Determine the [x, y] coordinate at the center of the cell enclosing the given text.  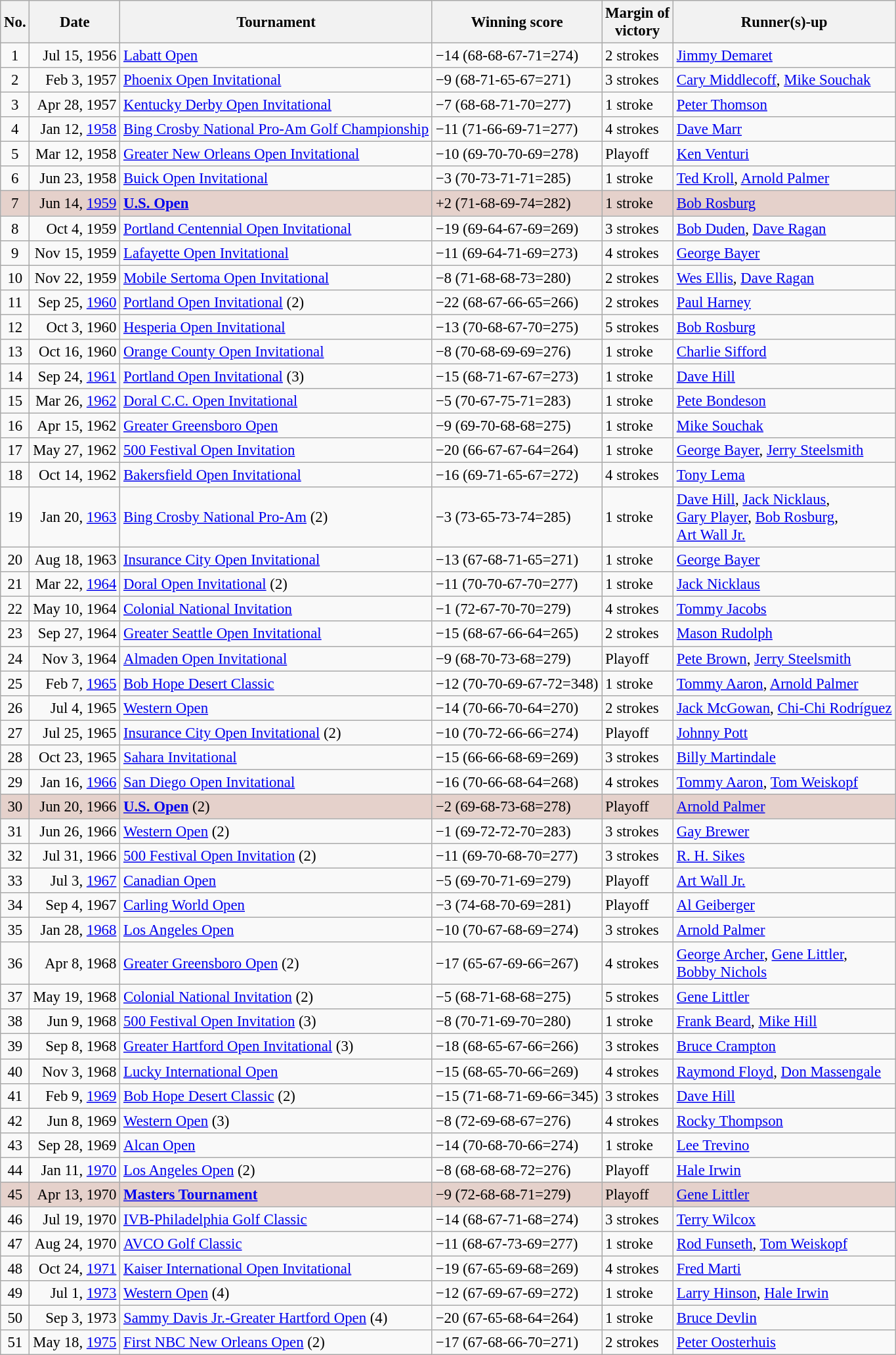
Rocky Thompson [784, 1121]
Bob Hope Desert Classic (2) [276, 1096]
Aug 24, 1970 [75, 1244]
8 [15, 228]
Mar 22, 1964 [75, 584]
−11 (69-70-68-70=277) [517, 856]
−5 (68-71-68-68=275) [517, 997]
50 [15, 1318]
−17 (67-68-66-70=271) [517, 1343]
IVB-Philadelphia Golf Classic [276, 1219]
Los Angeles Open (2) [276, 1170]
Oct 14, 1962 [75, 475]
−10 (70-72-66-66=274) [517, 733]
No. [15, 22]
U.S. Open [276, 204]
−8 (72-69-68-67=276) [517, 1121]
Frank Beard, Mike Hill [784, 1022]
Colonial National Invitation (2) [276, 997]
27 [15, 733]
Lafayette Open Invitational [276, 253]
28 [15, 758]
Art Wall Jr. [784, 881]
Wes Ellis, Dave Ragan [784, 278]
Western Open (2) [276, 831]
−10 (69-70-70-69=278) [517, 154]
16 [15, 425]
Jack McGowan, Chi-Chi Rodríguez [784, 708]
Sep 3, 1973 [75, 1318]
7 [15, 204]
Greater Seattle Open Invitational [276, 634]
29 [15, 782]
−18 (68-65-67-66=266) [517, 1046]
Greater Hartford Open Invitational (3) [276, 1046]
U.S. Open (2) [276, 807]
−14 (70-66-70-64=270) [517, 708]
Ted Kroll, Arnold Palmer [784, 179]
Insurance City Open Invitational [276, 560]
−13 (67-68-71-65=271) [517, 560]
Jan 12, 1958 [75, 129]
−12 (67-69-67-69=272) [517, 1293]
Peter Thomson [784, 105]
−3 (73-65-73-74=285) [517, 517]
−1 (69-72-72-70=283) [517, 831]
−5 (70-67-75-71=283) [517, 401]
35 [15, 930]
Jun 23, 1958 [75, 179]
Rod Funseth, Tom Weiskopf [784, 1244]
42 [15, 1121]
Greater Greensboro Open [276, 425]
3 [15, 105]
−2 (69-68-73-68=278) [517, 807]
Greater Greensboro Open (2) [276, 964]
Runner(s)-up [784, 22]
Jack Nicklaus [784, 584]
Sep 24, 1961 [75, 376]
Apr 8, 1968 [75, 964]
−14 (68-67-71-68=274) [517, 1219]
Western Open (3) [276, 1121]
Feb 7, 1965 [75, 683]
George Bayer, Jerry Steelsmith [784, 450]
Tommy Jacobs [784, 609]
Bob Duden, Dave Ragan [784, 228]
−15 (71-68-71-69-66=345) [517, 1096]
Jimmy Demaret [784, 56]
Hesperia Open Invitational [276, 327]
Jul 4, 1965 [75, 708]
−10 (70-67-68-69=274) [517, 930]
31 [15, 831]
Larry Hinson, Hale Irwin [784, 1293]
6 [15, 179]
May 10, 1964 [75, 609]
41 [15, 1096]
39 [15, 1046]
10 [15, 278]
Insurance City Open Invitational (2) [276, 733]
Labatt Open [276, 56]
Mar 12, 1958 [75, 154]
Bruce Crampton [784, 1046]
Nov 22, 1959 [75, 278]
−19 (67-65-69-68=269) [517, 1268]
Doral C.C. Open Invitational [276, 401]
Date [75, 22]
Winning score [517, 22]
Al Geiberger [784, 905]
22 [15, 609]
Oct 16, 1960 [75, 352]
Mar 26, 1962 [75, 401]
−15 (68-67-66-64=265) [517, 634]
44 [15, 1170]
Tommy Aaron, Tom Weiskopf [784, 782]
Sep 28, 1969 [75, 1145]
1 [15, 56]
Sep 25, 1960 [75, 302]
First NBC New Orleans Open (2) [276, 1343]
9 [15, 253]
−20 (67-65-68-64=264) [517, 1318]
Oct 23, 1965 [75, 758]
Jun 26, 1966 [75, 831]
Johnny Pott [784, 733]
Western Open (4) [276, 1293]
Apr 28, 1957 [75, 105]
Feb 9, 1969 [75, 1096]
48 [15, 1268]
40 [15, 1071]
12 [15, 327]
30 [15, 807]
Pete Bondeson [784, 401]
May 19, 1968 [75, 997]
51 [15, 1343]
45 [15, 1195]
500 Festival Open Invitation (2) [276, 856]
Paul Harney [784, 302]
Canadian Open [276, 881]
Jan 28, 1968 [75, 930]
Jul 25, 1965 [75, 733]
Dave Hill, Jack Nicklaus, Gary Player, Bob Rosburg, Art Wall Jr. [784, 517]
Los Angeles Open [276, 930]
−1 (72-67-70-70=279) [517, 609]
11 [15, 302]
Jul 15, 1956 [75, 56]
Orange County Open Invitational [276, 352]
Jun 8, 1969 [75, 1121]
32 [15, 856]
−8 (71-68-68-73=280) [517, 278]
−19 (69-64-67-69=269) [517, 228]
Oct 3, 1960 [75, 327]
Phoenix Open Invitational [276, 80]
13 [15, 352]
Bob Hope Desert Classic [276, 683]
−8 (70-71-69-70=280) [517, 1022]
Colonial National Invitation [276, 609]
−8 (70-68-69-69=276) [517, 352]
George Archer, Gene Littler, Bobby Nichols [784, 964]
Sep 27, 1964 [75, 634]
19 [15, 517]
25 [15, 683]
Bing Crosby National Pro-Am (2) [276, 517]
Dave Marr [784, 129]
−15 (66-66-68-69=269) [517, 758]
−11 (68-67-73-69=277) [517, 1244]
Jan 20, 1963 [75, 517]
5 [15, 154]
May 18, 1975 [75, 1343]
Portland Open Invitational (3) [276, 376]
Sep 4, 1967 [75, 905]
500 Festival Open Invitation [276, 450]
Jan 16, 1966 [75, 782]
Bing Crosby National Pro-Am Golf Championship [276, 129]
Buick Open Invitational [276, 179]
Kentucky Derby Open Invitational [276, 105]
Tony Lema [784, 475]
Apr 13, 1970 [75, 1195]
Apr 15, 1962 [75, 425]
Terry Wilcox [784, 1219]
18 [15, 475]
2 [15, 80]
Lucky International Open [276, 1071]
Hale Irwin [784, 1170]
46 [15, 1219]
26 [15, 708]
−11 (71-66-69-71=277) [517, 129]
−15 (68-71-67-67=273) [517, 376]
33 [15, 881]
Jul 1, 1973 [75, 1293]
Jul 3, 1967 [75, 881]
Tommy Aaron, Arnold Palmer [784, 683]
Mike Souchak [784, 425]
14 [15, 376]
Nov 3, 1964 [75, 658]
R. H. Sikes [784, 856]
Western Open [276, 708]
24 [15, 658]
Charlie Sifford [784, 352]
−7 (68-68-71-70=277) [517, 105]
Sahara Invitational [276, 758]
37 [15, 997]
Bruce Devlin [784, 1318]
Tournament [276, 22]
Portland Open Invitational (2) [276, 302]
−3 (70-73-71-71=285) [517, 179]
+2 (71-68-69-74=282) [517, 204]
Portland Centennial Open Invitational [276, 228]
Margin ofvictory [638, 22]
Jun 9, 1968 [75, 1022]
Sep 8, 1968 [75, 1046]
Jul 19, 1970 [75, 1219]
38 [15, 1022]
Jul 31, 1966 [75, 856]
Jun 20, 1966 [75, 807]
−20 (66-67-67-64=264) [517, 450]
Bakersfield Open Invitational [276, 475]
−11 (69-64-71-69=273) [517, 253]
Nov 3, 1968 [75, 1071]
−11 (70-70-67-70=277) [517, 584]
Billy Martindale [784, 758]
20 [15, 560]
Sammy Davis Jr.-Greater Hartford Open (4) [276, 1318]
−8 (68-68-68-72=276) [517, 1170]
Masters Tournament [276, 1195]
Pete Brown, Jerry Steelsmith [784, 658]
Feb 3, 1957 [75, 80]
34 [15, 905]
Gay Brewer [784, 831]
Mason Rudolph [784, 634]
17 [15, 450]
−14 (70-68-70-66=274) [517, 1145]
−3 (74-68-70-69=281) [517, 905]
−12 (70-70-69-67-72=348) [517, 683]
−9 (68-71-65-67=271) [517, 80]
Kaiser International Open Invitational [276, 1268]
Jan 11, 1970 [75, 1170]
43 [15, 1145]
−22 (68-67-66-65=266) [517, 302]
Oct 24, 1971 [75, 1268]
47 [15, 1244]
Raymond Floyd, Don Massengale [784, 1071]
Oct 4, 1959 [75, 228]
500 Festival Open Invitation (3) [276, 1022]
San Diego Open Invitational [276, 782]
36 [15, 964]
Fred Marti [784, 1268]
Aug 18, 1963 [75, 560]
−9 (72-68-68-71=279) [517, 1195]
Doral Open Invitational (2) [276, 584]
Jun 14, 1959 [75, 204]
15 [15, 401]
Almaden Open Invitational [276, 658]
−5 (69-70-71-69=279) [517, 881]
Nov 15, 1959 [75, 253]
May 27, 1962 [75, 450]
−15 (68-65-70-66=269) [517, 1071]
−16 (69-71-65-67=272) [517, 475]
Greater New Orleans Open Invitational [276, 154]
49 [15, 1293]
−13 (70-68-67-70=275) [517, 327]
AVCO Golf Classic [276, 1244]
−14 (68-68-67-71=274) [517, 56]
−17 (65-67-69-66=267) [517, 964]
−9 (68-70-73-68=279) [517, 658]
−16 (70-66-68-64=268) [517, 782]
Peter Oosterhuis [784, 1343]
Ken Venturi [784, 154]
4 [15, 129]
23 [15, 634]
Cary Middlecoff, Mike Souchak [784, 80]
−9 (69-70-68-68=275) [517, 425]
Mobile Sertoma Open Invitational [276, 278]
Alcan Open [276, 1145]
21 [15, 584]
Carling World Open [276, 905]
Lee Trevino [784, 1145]
